Detect which cell encompasses the target text, then output its [x, y] center coordinate. 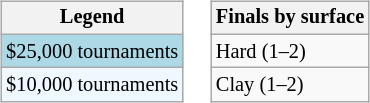
Hard (1–2) [290, 51]
Legend [92, 18]
$25,000 tournaments [92, 51]
Finals by surface [290, 18]
$10,000 tournaments [92, 85]
Clay (1–2) [290, 85]
